For the text-containing cell, return its midpoint in (x, y) coordinate format. 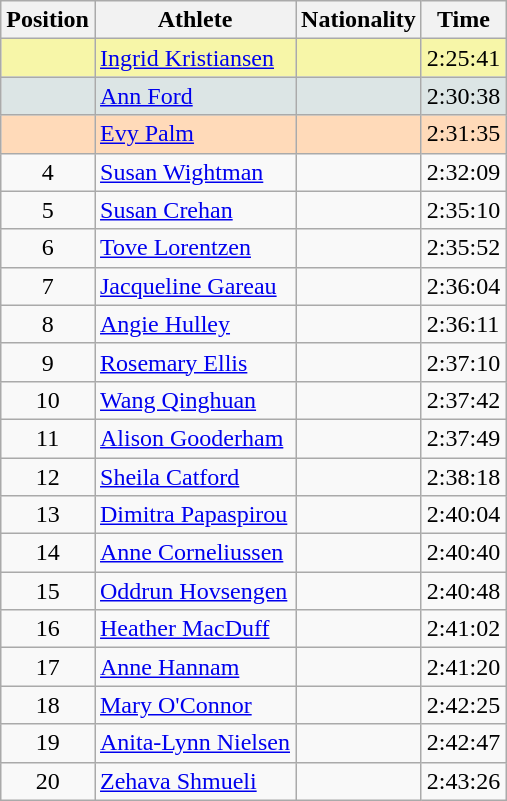
Nationality (359, 20)
2:31:35 (463, 134)
18 (48, 705)
2:35:52 (463, 248)
9 (48, 362)
Ann Ford (194, 96)
Anita-Lynn Nielsen (194, 743)
13 (48, 515)
Wang Qinghuan (194, 400)
2:42:47 (463, 743)
2:25:41 (463, 58)
Dimitra Papaspirou (194, 515)
20 (48, 781)
2:30:38 (463, 96)
Angie Hulley (194, 324)
Time (463, 20)
Oddrun Hovsengen (194, 591)
2:35:10 (463, 210)
8 (48, 324)
11 (48, 438)
2:40:40 (463, 553)
Alison Gooderham (194, 438)
19 (48, 743)
2:37:42 (463, 400)
2:41:20 (463, 667)
Jacqueline Gareau (194, 286)
2:43:26 (463, 781)
12 (48, 477)
2:40:04 (463, 515)
4 (48, 172)
Mary O'Connor (194, 705)
Heather MacDuff (194, 629)
Zehava Shmueli (194, 781)
15 (48, 591)
2:41:02 (463, 629)
2:32:09 (463, 172)
Anne Corneliussen (194, 553)
Sheila Catford (194, 477)
Anne Hannam (194, 667)
Evy Palm (194, 134)
2:42:25 (463, 705)
2:37:10 (463, 362)
6 (48, 248)
2:40:48 (463, 591)
2:37:49 (463, 438)
Athlete (194, 20)
14 (48, 553)
16 (48, 629)
Tove Lorentzen (194, 248)
2:36:11 (463, 324)
Susan Wightman (194, 172)
Ingrid Kristiansen (194, 58)
5 (48, 210)
Position (48, 20)
2:38:18 (463, 477)
2:36:04 (463, 286)
10 (48, 400)
Rosemary Ellis (194, 362)
17 (48, 667)
7 (48, 286)
Susan Crehan (194, 210)
